Detect which cell encompasses the target text, then output its [x, y] center coordinate. 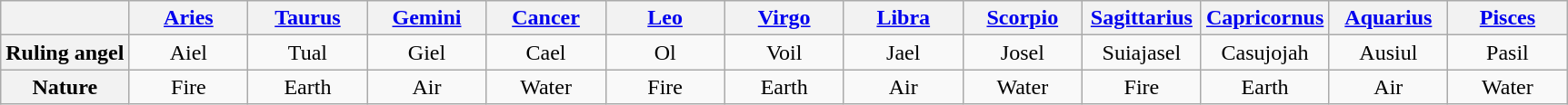
Josel [1022, 52]
Aquarius [1389, 18]
Libra [904, 18]
Pasil [1507, 52]
Capricornus [1264, 18]
Taurus [307, 18]
Leo [665, 18]
Giel [427, 52]
Aries [189, 18]
Gemini [427, 18]
Tual [307, 52]
Aiel [189, 52]
Cael [545, 52]
Sagittarius [1142, 18]
Pisces [1507, 18]
Scorpio [1022, 18]
Ol [665, 52]
Jael [904, 52]
Voil [784, 52]
Suiajasel [1142, 52]
Casujojah [1264, 52]
Virgo [784, 18]
Ausiul [1389, 52]
Nature [65, 87]
Ruling angel [65, 52]
Cancer [545, 18]
